Scan for the cell matching the given text and deliver its [x, y] coordinate at center. 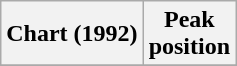
Peakposition [189, 34]
Chart (1992) [72, 34]
